For the text-containing cell, return its midpoint in [x, y] coordinate format. 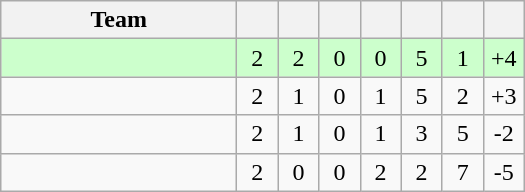
7 [462, 172]
-2 [504, 134]
Team [119, 20]
3 [422, 134]
+3 [504, 96]
+4 [504, 58]
-5 [504, 172]
